Extract the [x, y] coordinate from the center of the cell holding the provided text.  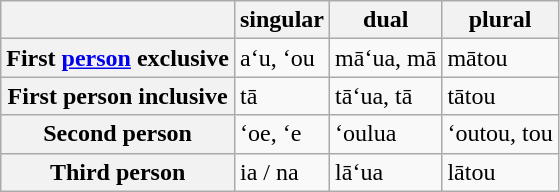
‘oe, ‘e [282, 134]
‘oulua [386, 134]
tā‘ua, tā [386, 96]
a‘u, ‘ou [282, 58]
‘outou, tou [500, 134]
singular [282, 20]
plural [500, 20]
mātou [500, 58]
dual [386, 20]
lā‘ua [386, 172]
tā [282, 96]
Second person [118, 134]
ia / na [282, 172]
Third person [118, 172]
First person inclusive [118, 96]
tātou [500, 96]
First person exclusive [118, 58]
lātou [500, 172]
mā‘ua, mā [386, 58]
